Determine the [x, y] coordinate at the center of the cell enclosing the given text.  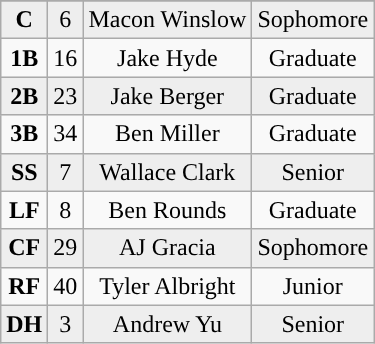
Tyler Albright [168, 286]
RF [24, 286]
2B [24, 96]
SS [24, 172]
Jake Hyde [168, 58]
Andrew Yu [168, 324]
3B [24, 134]
CF [24, 248]
Ben Rounds [168, 210]
Wallace Clark [168, 172]
Jake Berger [168, 96]
40 [66, 286]
29 [66, 248]
8 [66, 210]
34 [66, 134]
Junior [313, 286]
Ben Miller [168, 134]
AJ Gracia [168, 248]
DH [24, 324]
Macon Winslow [168, 20]
23 [66, 96]
LF [24, 210]
1B [24, 58]
3 [66, 324]
16 [66, 58]
6 [66, 20]
C [24, 20]
7 [66, 172]
